Determine the [X, Y] coordinate at the center of the cell enclosing the given text.  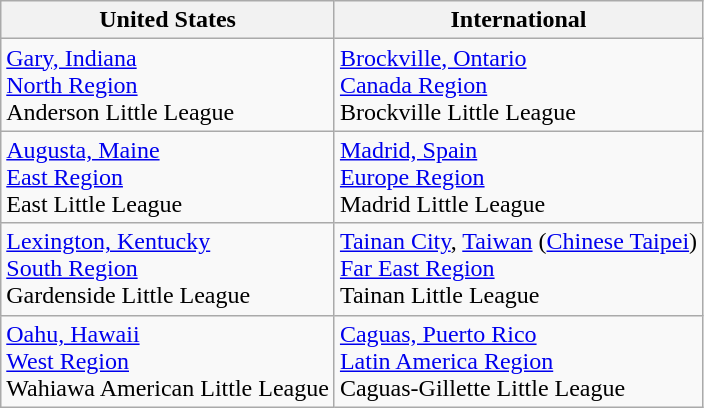
Brockville, Ontario Canada RegionBrockville Little League [518, 85]
Augusta, MaineEast RegionEast Little League [168, 177]
Lexington, KentuckySouth RegionGardenside Little League [168, 269]
United States [168, 20]
Tainan City, Taiwan (Chinese Taipei)Far East RegionTainan Little League [518, 269]
Gary, IndianaNorth RegionAnderson Little League [168, 85]
International [518, 20]
Caguas, Puerto RicoLatin America RegionCaguas-Gillette Little League [518, 361]
Oahu, HawaiiWest RegionWahiawa American Little League [168, 361]
Madrid, SpainEurope RegionMadrid Little League [518, 177]
